Locate the cell with the specified text and output its [X, Y] center coordinate. 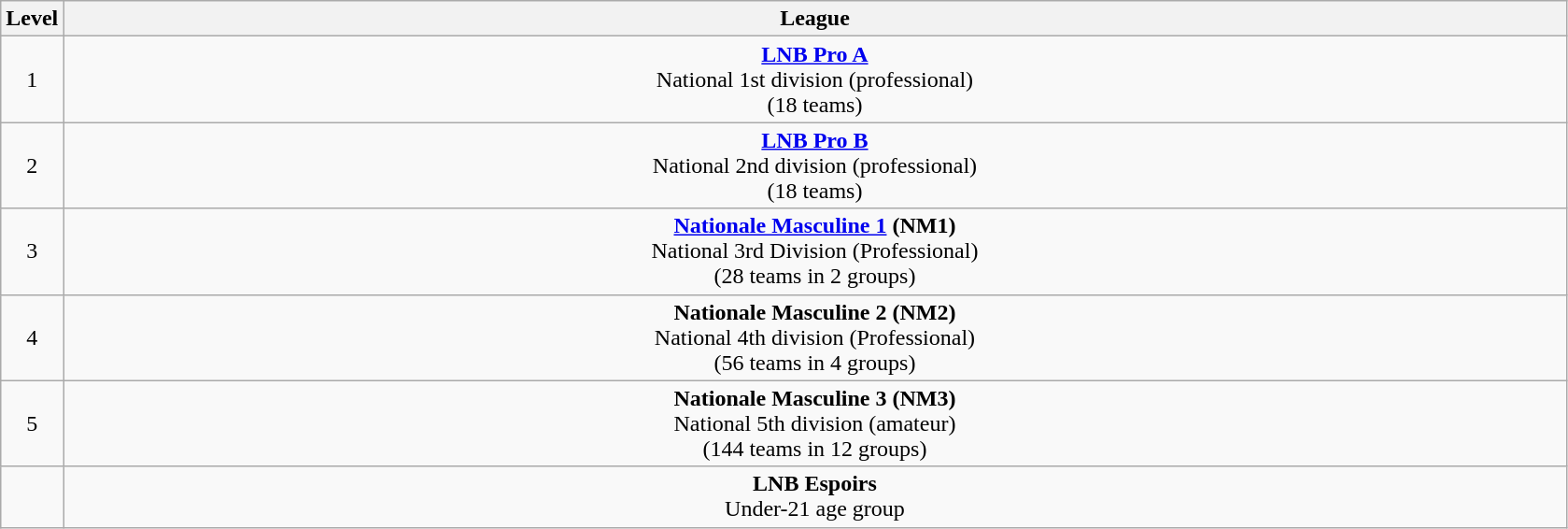
Nationale Masculine 1 (NM1)National 3rd Division (Professional)(28 teams in 2 groups) [814, 251]
Level [32, 19]
LNB EspoirsUnder-21 age group [814, 497]
4 [32, 337]
Nationale Masculine 3 (NM3)National 5th division (amateur)(144 teams in 12 groups) [814, 423]
1 [32, 79]
5 [32, 423]
2 [32, 165]
LNB Pro ANational 1st division (professional)(18 teams) [814, 79]
LNB Pro BNational 2nd division (professional)(18 teams) [814, 165]
Nationale Masculine 2 (NM2)National 4th division (Professional)(56 teams in 4 groups) [814, 337]
League [814, 19]
3 [32, 251]
